Extract the (X, Y) coordinate from the center of the cell holding the provided text.  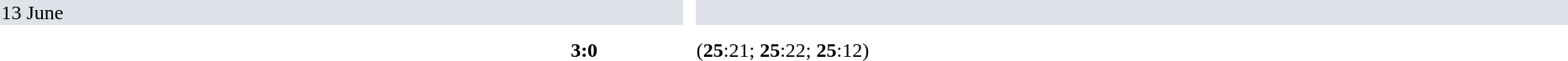
13 June (341, 13)
